From the cell containing the given text, extract its center point as (x, y) coordinate. 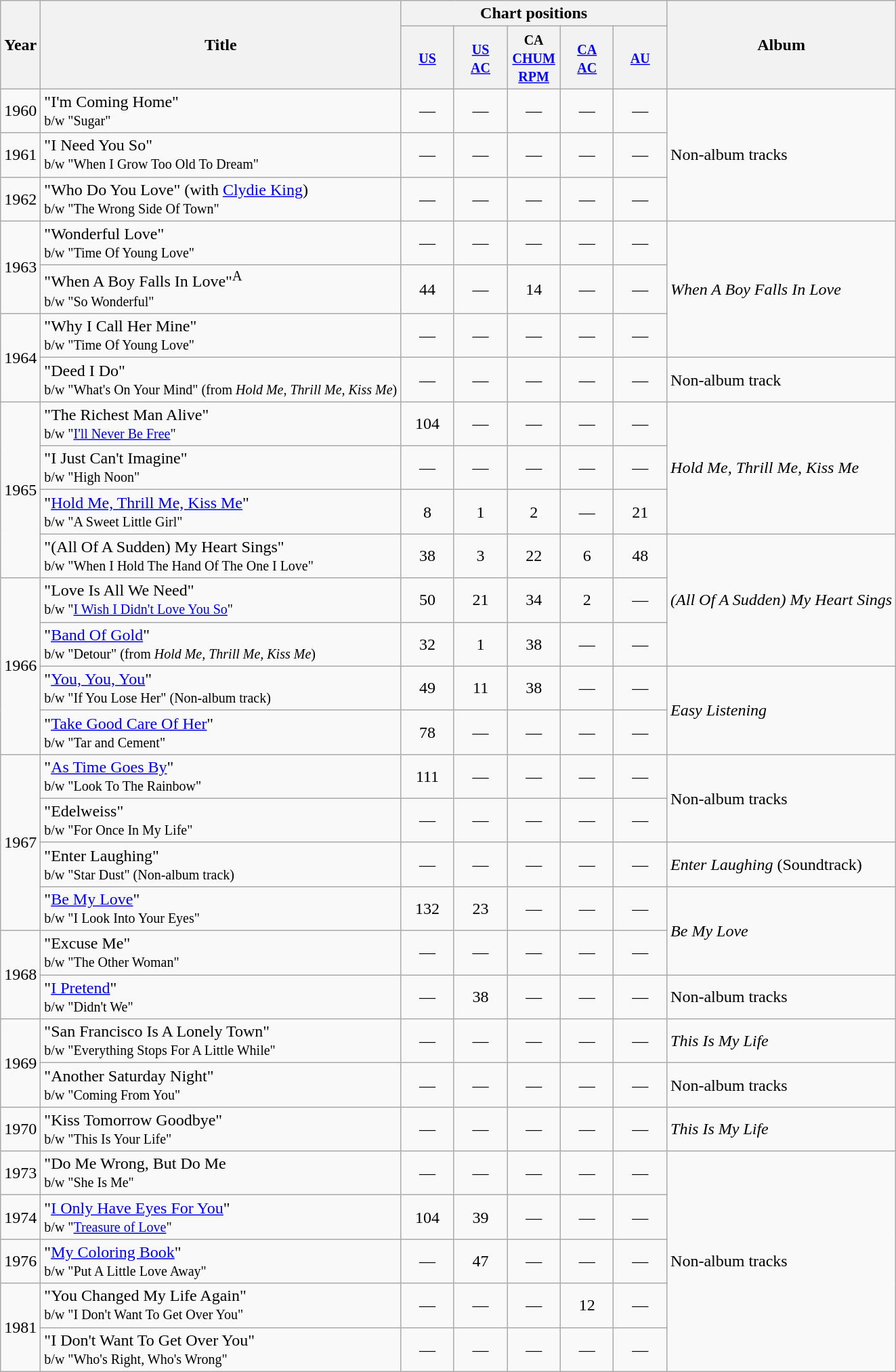
1969 (20, 1063)
"You, You, You"b/w "If You Lose Her" (Non-album track) (221, 688)
1968 (20, 975)
11 (481, 688)
"San Francisco Is A Lonely Town"b/w "Everything Stops For A Little While" (221, 1041)
Enter Laughing (Soundtrack) (782, 865)
39 (481, 1217)
"Be My Love"b/w "I Look Into Your Eyes" (221, 908)
"Band Of Gold"b/w "Detour" (from Hold Me, Thrill Me, Kiss Me) (221, 644)
14 (534, 289)
"Deed I Do"b/w "What's On Your Mind" (from Hold Me, Thrill Me, Kiss Me) (221, 379)
48 (641, 556)
23 (481, 908)
"I Just Can't Imagine"b/w "High Noon" (221, 467)
(All Of A Sudden) My Heart Sings (782, 600)
1965 (20, 490)
CACHUM RPM (534, 58)
1963 (20, 267)
When A Boy Falls In Love (782, 289)
1981 (20, 1327)
"As Time Goes By"b/w "Look To The Rainbow" (221, 776)
"The Richest Man Alive"b/w "I'll Never Be Free" (221, 424)
Year (20, 45)
AU (641, 58)
Chart positions (534, 14)
"Edelweiss"b/w "For Once In My Life" (221, 820)
"I Need You So"b/w "When I Grow Too Old To Dream" (221, 154)
32 (428, 644)
12 (586, 1305)
"Another Saturday Night"b/w "Coming From You" (221, 1085)
"You Changed My Life Again"b/w "I Don't Want To Get Over You" (221, 1305)
US (428, 58)
50 (428, 600)
1966 (20, 666)
3 (481, 556)
"(All Of A Sudden) My Heart Sings"b/w "When I Hold The Hand Of The One I Love" (221, 556)
"When A Boy Falls In Love"Ab/w "So Wonderful" (221, 289)
49 (428, 688)
Easy Listening (782, 710)
1976 (20, 1262)
"Take Good Care Of Her"b/w "Tar and Cement" (221, 732)
6 (586, 556)
"I'm Coming Home"b/w "Sugar" (221, 111)
132 (428, 908)
"Excuse Me"b/w "The Other Woman" (221, 953)
CAAC (586, 58)
1973 (20, 1173)
8 (428, 512)
1962 (20, 199)
Title (221, 45)
1961 (20, 154)
Album (782, 45)
34 (534, 600)
"Do Me Wrong, But Do Meb/w "She Is Me" (221, 1173)
1964 (20, 358)
1960 (20, 111)
"Love Is All We Need"b/w "I Wish I Didn't Love You So" (221, 600)
"Why I Call Her Mine"b/w "Time Of Young Love" (221, 336)
Non-album track (782, 379)
1970 (20, 1129)
"Wonderful Love"b/w "Time Of Young Love" (221, 243)
"I Pretend"b/w "Didn't We" (221, 997)
1974 (20, 1217)
"My Coloring Book"b/w "Put A Little Love Away" (221, 1262)
USAC (481, 58)
111 (428, 776)
"I Only Have Eyes For You"b/w "Treasure of Love" (221, 1217)
1967 (20, 842)
"Hold Me, Thrill Me, Kiss Me"b/w "A Sweet Little Girl" (221, 512)
"Kiss Tomorrow Goodbye"b/w "This Is Your Life" (221, 1129)
47 (481, 1262)
78 (428, 732)
Hold Me, Thrill Me, Kiss Me (782, 467)
"Enter Laughing"b/w "Star Dust" (Non-album track) (221, 865)
22 (534, 556)
Be My Love (782, 930)
"Who Do You Love" (with Clydie King)b/w "The Wrong Side Of Town" (221, 199)
"I Don't Want To Get Over You"b/w "Who's Right, Who's Wrong" (221, 1350)
44 (428, 289)
